Scan for the cell matching the given text and deliver its [X, Y] coordinate at center. 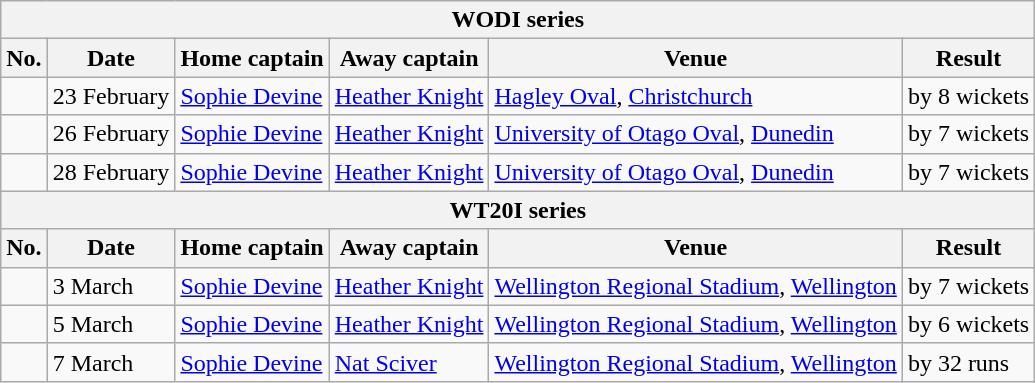
WT20I series [518, 210]
by 6 wickets [968, 324]
Nat Sciver [409, 362]
28 February [111, 172]
26 February [111, 134]
by 32 runs [968, 362]
7 March [111, 362]
5 March [111, 324]
Hagley Oval, Christchurch [696, 96]
23 February [111, 96]
3 March [111, 286]
WODI series [518, 20]
by 8 wickets [968, 96]
